Find where the given text appears and provide that cell's center as (x, y) coordinate. 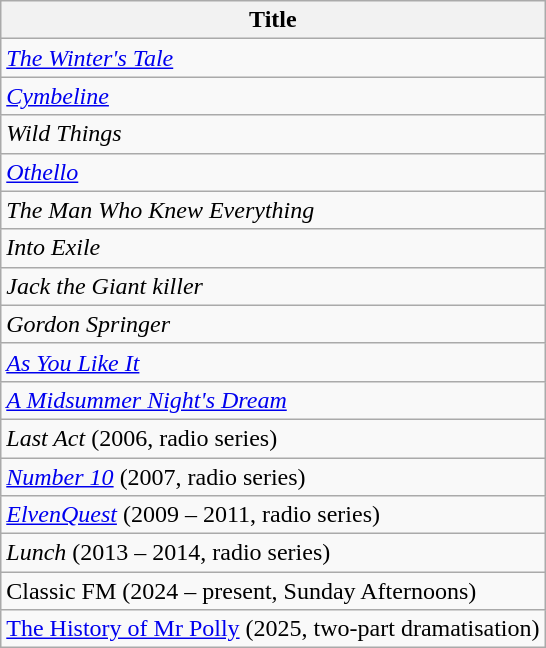
Othello (273, 172)
Gordon Springer (273, 324)
The Winter's Tale (273, 58)
Last Act (2006, radio series) (273, 438)
Number 10 (2007, radio series) (273, 477)
A Midsummer Night's Dream (273, 400)
Jack the Giant killer (273, 286)
Cymbeline (273, 96)
As You Like It (273, 362)
Wild Things (273, 134)
The History of Mr Polly (2025, two-part dramatisation) (273, 629)
Classic FM (2024 – present, Sunday Afternoons) (273, 591)
ElvenQuest (2009 – 2011, radio series) (273, 515)
Lunch (2013 – 2014, radio series) (273, 553)
Title (273, 20)
The Man Who Knew Everything (273, 210)
Into Exile (273, 248)
